Detect which cell encompasses the target text, then output its [x, y] center coordinate. 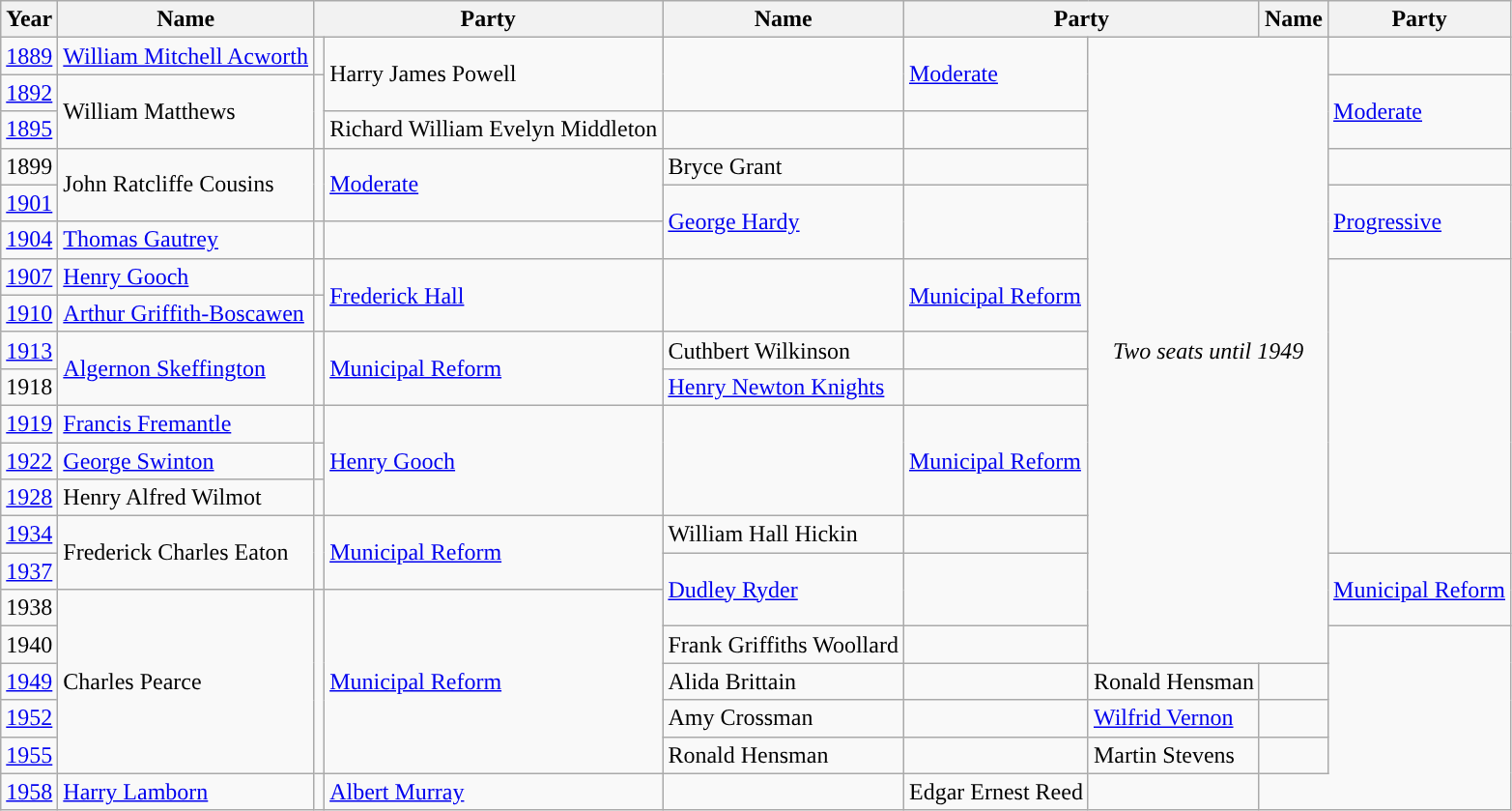
1899 [29, 166]
Progressive [1420, 221]
1901 [29, 203]
1928 [29, 498]
Bryce Grant [784, 166]
Francis Fremantle [185, 423]
1949 [29, 681]
Thomas Gautrey [185, 240]
1958 [29, 792]
1889 [29, 56]
Alida Brittain [784, 681]
1934 [29, 535]
Henry Newton Knights [784, 387]
Dudley Ryder [784, 590]
William Matthews [185, 111]
1907 [29, 276]
Wilfrid Vernon [1173, 718]
Algernon Skeffington [185, 368]
1938 [29, 608]
Albert Murray [494, 792]
George Swinton [185, 461]
1952 [29, 718]
1922 [29, 461]
1910 [29, 313]
Amy Crossman [784, 718]
1913 [29, 350]
1918 [29, 387]
William Hall Hickin [784, 535]
Richard William Evelyn Middleton [494, 130]
Frederick Charles Eaton [185, 553]
Cuthbert Wilkinson [784, 350]
Martin Stevens [1173, 755]
1904 [29, 240]
1919 [29, 423]
John Ratcliffe Cousins [185, 185]
1940 [29, 645]
1895 [29, 130]
Charles Pearce [185, 681]
Frank Griffiths Woollard [784, 645]
1892 [29, 93]
Two seats until 1949 [1208, 350]
Arthur Griffith-Boscawen [185, 313]
Edgar Ernest Reed [995, 792]
Year [29, 19]
William Mitchell Acworth [185, 56]
Harry Lamborn [185, 792]
Harry James Powell [494, 74]
George Hardy [784, 221]
1937 [29, 571]
Henry Alfred Wilmot [185, 498]
Frederick Hall [494, 295]
1955 [29, 755]
